Scan for the cell matching the given text and deliver its (X, Y) coordinate at center. 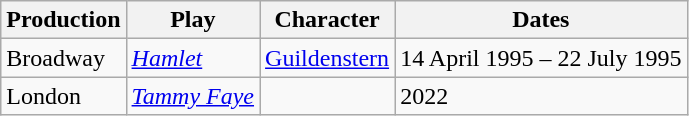
London (64, 96)
2022 (541, 96)
Broadway (64, 58)
Hamlet (193, 58)
Play (193, 20)
Guildenstern (328, 58)
Tammy Faye (193, 96)
14 April 1995 – 22 July 1995 (541, 58)
Production (64, 20)
Dates (541, 20)
Character (328, 20)
